Identify which cell holds the provided text, then report its [x, y] central coordinate. 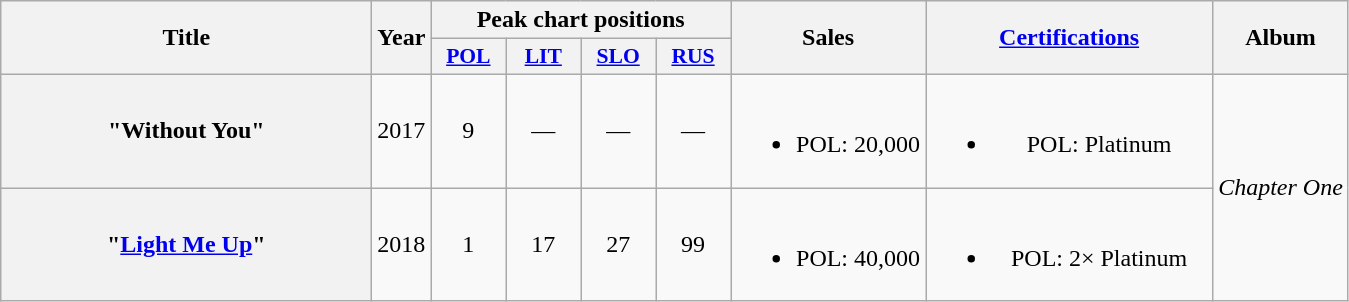
POL [468, 57]
"Light Me Up" [186, 244]
9 [468, 130]
Sales [828, 38]
Certifications [1070, 38]
Title [186, 38]
POL: 40,000 [828, 244]
1 [468, 244]
POL: 20,000 [828, 130]
"Without You" [186, 130]
POL: 2× Platinum [1070, 244]
2018 [402, 244]
Year [402, 38]
LIT [544, 57]
RUS [694, 57]
27 [618, 244]
17 [544, 244]
Peak chart positions [581, 20]
Album [1281, 38]
2017 [402, 130]
Chapter One [1281, 187]
POL: Platinum [1070, 130]
99 [694, 244]
SLO [618, 57]
